Return the (x, y) coordinate for the center point of the cell that contains the specified text.  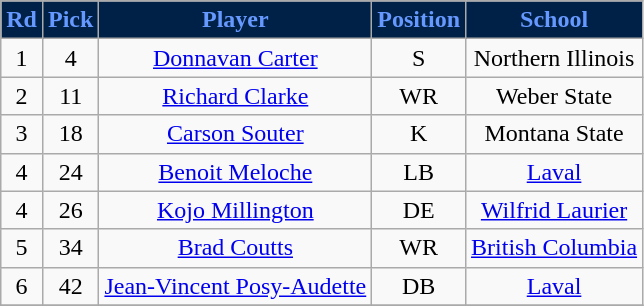
Position (419, 20)
Montana State (554, 134)
34 (70, 248)
Player (236, 20)
6 (22, 286)
11 (70, 96)
Weber State (554, 96)
DE (419, 210)
Carson Souter (236, 134)
5 (22, 248)
Wilfrid Laurier (554, 210)
Northern Illinois (554, 58)
Pick (70, 20)
42 (70, 286)
Richard Clarke (236, 96)
2 (22, 96)
Jean-Vincent Posy-Audette (236, 286)
Benoit Meloche (236, 172)
26 (70, 210)
Kojo Millington (236, 210)
3 (22, 134)
LB (419, 172)
School (554, 20)
K (419, 134)
S (419, 58)
24 (70, 172)
Brad Coutts (236, 248)
Rd (22, 20)
DB (419, 286)
1 (22, 58)
Donnavan Carter (236, 58)
18 (70, 134)
British Columbia (554, 248)
